Extract the [X, Y] coordinate from the center of the cell holding the provided text.  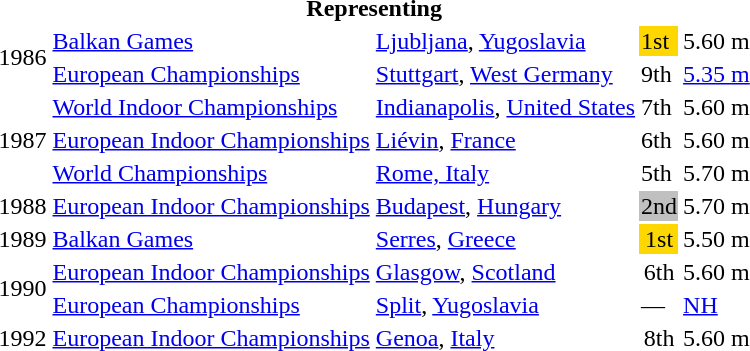
Split, Yugoslavia [505, 305]
7th [660, 107]
Liévin, France [505, 140]
Rome, Italy [505, 173]
Stuttgart, West Germany [505, 74]
Budapest, Hungary [505, 206]
Glasgow, Scotland [505, 272]
World Indoor Championships [211, 107]
Serres, Greece [505, 239]
Indianapolis, United States [505, 107]
2nd [660, 206]
— [660, 305]
World Championships [211, 173]
5th [660, 173]
9th [660, 74]
Ljubljana, Yugoslavia [505, 41]
